Scan for the cell matching the given text and deliver its (x, y) coordinate at center. 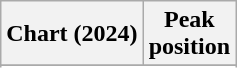
Peakposition (189, 34)
Chart (2024) (72, 34)
